From the cell containing the given text, extract its center point as [x, y] coordinate. 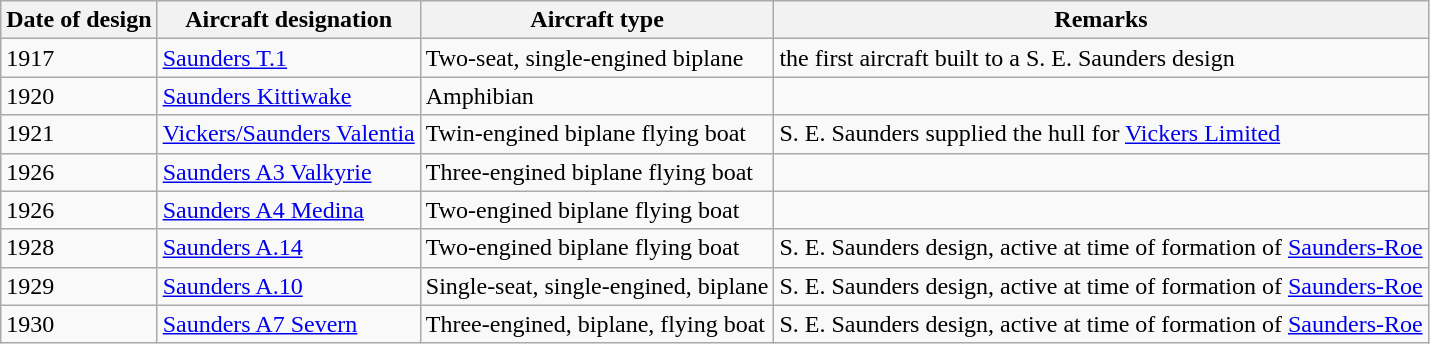
Saunders Kittiwake [288, 96]
Three-engined biplane flying boat [597, 172]
Three-engined, biplane, flying boat [597, 324]
Saunders A.10 [288, 286]
Twin-engined biplane flying boat [597, 134]
1928 [79, 248]
Saunders A7 Severn [288, 324]
1929 [79, 286]
Remarks [1101, 20]
Date of design [79, 20]
1920 [79, 96]
Two-seat, single-engined biplane [597, 58]
Saunders A3 Valkyrie [288, 172]
1921 [79, 134]
1930 [79, 324]
Vickers/Saunders Valentia [288, 134]
S. E. Saunders supplied the hull for Vickers Limited [1101, 134]
Saunders A4 Medina [288, 210]
Single-seat, single-engined, biplane [597, 286]
Saunders T.1 [288, 58]
the first aircraft built to a S. E. Saunders design [1101, 58]
Aircraft designation [288, 20]
1917 [79, 58]
Saunders A.14 [288, 248]
Amphibian [597, 96]
Aircraft type [597, 20]
